Return the (x, y) coordinate for the center point of the cell that contains the specified text.  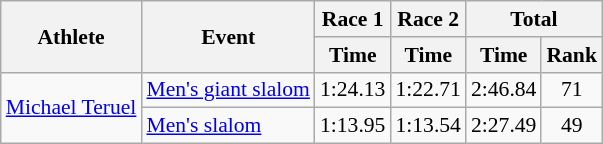
Men's giant slalom (228, 90)
1:13.54 (428, 126)
2:27.49 (504, 126)
Michael Teruel (72, 108)
Athlete (72, 36)
49 (572, 126)
Race 2 (428, 19)
1:13.95 (352, 126)
Men's slalom (228, 126)
1:24.13 (352, 90)
Race 1 (352, 19)
Event (228, 36)
71 (572, 90)
1:22.71 (428, 90)
Rank (572, 55)
2:46.84 (504, 90)
Total (534, 19)
